Output the (x, y) coordinate of the center of the cell containing the given text.  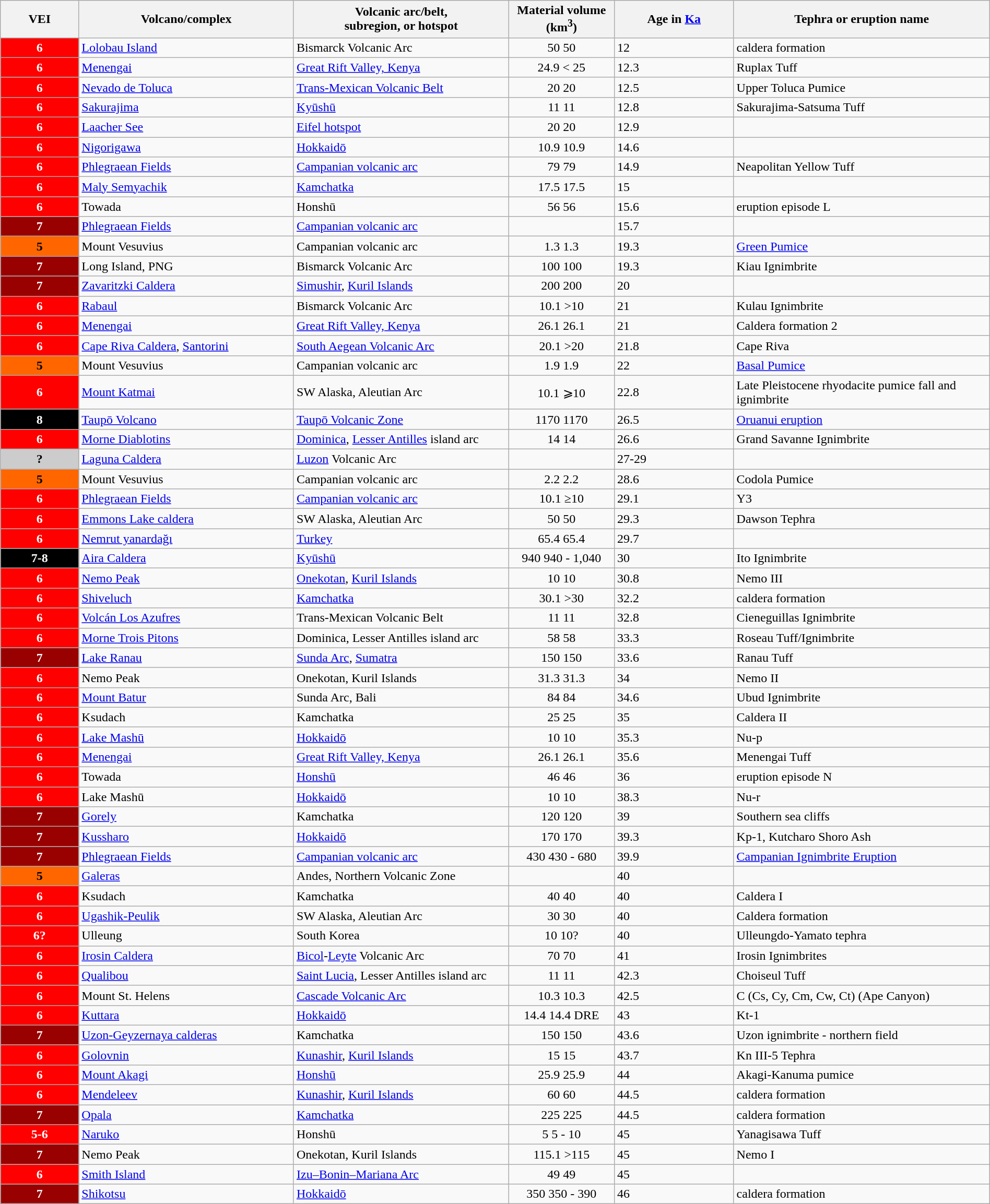
Shikotsu (186, 1194)
Kussharo (186, 837)
eruption episode L (862, 207)
6? (40, 936)
Basal Pumice (862, 365)
21.8 (675, 345)
Yanagisawa Tuff (862, 1135)
70 70 (561, 956)
Dawson Tephra (862, 519)
Long Island, PNG (186, 266)
Material volume (km3) (561, 19)
Morne Trois Pitons (186, 638)
Cape Riva (862, 345)
Eifel hotspot (401, 127)
Codola Pumice (862, 479)
10 10? (561, 936)
40 40 (561, 896)
42.5 (675, 995)
65.4 65.4 (561, 539)
22 (675, 365)
Mount Akagi (186, 1075)
15.6 (675, 207)
Nevado de Toluca (186, 87)
Turkey (401, 539)
South Korea (401, 936)
Caldera formation 2 (862, 326)
Mendeleev (186, 1095)
Mount Batur (186, 697)
Kulau Ignimbrite (862, 306)
56 56 (561, 207)
Nemo I (862, 1154)
Nigorigawa (186, 147)
940 940 - 1,040 (561, 558)
35.3 (675, 737)
Aira Caldera (186, 558)
26.6 (675, 439)
Luzon Volcanic Arc (401, 459)
170 170 (561, 837)
Galeras (186, 876)
Volcanic arc/belt,subregion, or hotspot (401, 19)
Y3 (862, 499)
35 (675, 717)
44 (675, 1075)
39 (675, 817)
Roseau Tuff/Ignimbrite (862, 638)
20.1 >20 (561, 345)
Caldera formation (862, 916)
Ito Ignimbrite (862, 558)
Rabaul (186, 306)
Upper Toluca Pumice (862, 87)
Neapolitan Yellow Tuff (862, 167)
41 (675, 956)
15 (675, 187)
350 350 - 390 (561, 1194)
Uzon ignimbrite - northern field (862, 1035)
12 (675, 47)
14 14 (561, 439)
Simushir, Kuril Islands (401, 286)
27-29 (675, 459)
8 (40, 419)
10.9 10.9 (561, 147)
Akagi-Kanuma pumice (862, 1075)
Gorely (186, 817)
29.3 (675, 519)
14.6 (675, 147)
Grand Savanne Ignimbrite (862, 439)
Oruanui eruption (862, 419)
Kiau Ignimbrite (862, 266)
Late Pleistocene rhyodacite pumice fall and ignimbrite (862, 392)
Campanian Ignimbrite Eruption (862, 856)
46 (675, 1194)
14.4 14.4 DRE (561, 1015)
Morne Diablotins (186, 439)
12.5 (675, 87)
5-6 (40, 1135)
7-8 (40, 558)
33.6 (675, 658)
Volcano/complex (186, 19)
34.6 (675, 697)
30.8 (675, 578)
Sakurajima (186, 107)
30 (675, 558)
25 25 (561, 717)
225 225 (561, 1115)
115.1 >115 (561, 1154)
Nu-r (862, 797)
Bicol-Leyte Volcanic Arc (401, 956)
43.6 (675, 1035)
eruption episode N (862, 777)
49 49 (561, 1174)
Taupō Volcanic Zone (401, 419)
Mount Katmai (186, 392)
Nemo II (862, 677)
79 79 (561, 167)
Cascade Volcanic Arc (401, 995)
14.9 (675, 167)
Uzon-Geyzernaya calderas (186, 1035)
Izu–Bonin–Mariana Arc (401, 1174)
C (Cs, Cy, Cm, Cw, Ct) (Ape Canyon) (862, 995)
24.9 < 25 (561, 67)
? (40, 459)
32.8 (675, 618)
Lolobau Island (186, 47)
Irosin Caldera (186, 956)
1170 1170 (561, 419)
Kn III-5 Tephra (862, 1055)
32.2 (675, 598)
Zavaritzki Caldera (186, 286)
33.3 (675, 638)
15.7 (675, 227)
Taupō Volcano (186, 419)
Sunda Arc, Sumatra (401, 658)
5 5 - 10 (561, 1135)
Ubud Ignimbrite (862, 697)
Volcán Los Azufres (186, 618)
30.1 >30 (561, 598)
Andes, Northern Volcanic Zone (401, 876)
Cieneguillas Ignimbrite (862, 618)
42.3 (675, 975)
120 120 (561, 817)
Menengai Tuff (862, 757)
Naruko (186, 1135)
43 (675, 1015)
Age in Ka (675, 19)
31.3 31.3 (561, 677)
29.7 (675, 539)
South Aegean Volcanic Arc (401, 345)
Choiseul Tuff (862, 975)
46 46 (561, 777)
430 430 - 680 (561, 856)
84 84 (561, 697)
10.1 ≥10 (561, 499)
10.1 >10 (561, 306)
34 (675, 677)
Smith Island (186, 1174)
Nemo III (862, 578)
Ulleungdo-Yamato tephra (862, 936)
39.9 (675, 856)
Tephra or eruption name (862, 19)
17.5 17.5 (561, 187)
Ranau Tuff (862, 658)
Ulleung (186, 936)
43.7 (675, 1055)
10.3 10.3 (561, 995)
35.6 (675, 757)
22.8 (675, 392)
Mount St. Helens (186, 995)
39.3 (675, 837)
Laacher See (186, 127)
Shiveluch (186, 598)
Saint Lucia, Lesser Antilles island arc (401, 975)
26.5 (675, 419)
Green Pumice (862, 246)
1.9 1.9 (561, 365)
12.3 (675, 67)
Opala (186, 1115)
VEI (40, 19)
58 58 (561, 638)
Golovnin (186, 1055)
Qualibou (186, 975)
20 (675, 286)
Kuttara (186, 1015)
Irosin Ignimbrites (862, 956)
28.6 (675, 479)
30 30 (561, 916)
Kp-1, Kutcharo Shoro Ash (862, 837)
Caldera II (862, 717)
12.9 (675, 127)
38.3 (675, 797)
Sakurajima-Satsuma Tuff (862, 107)
Ugashik-Peulik (186, 916)
Southern sea cliffs (862, 817)
100 100 (561, 266)
Lake Ranau (186, 658)
12.8 (675, 107)
Kt-1 (862, 1015)
15 15 (561, 1055)
Laguna Caldera (186, 459)
10.1 ⩾10 (561, 392)
Maly Semyachik (186, 187)
Nemrut yanardağı (186, 539)
Nu-p (862, 737)
Cape Riva Caldera, Santorini (186, 345)
Sunda Arc, Bali (401, 697)
25.9 25.9 (561, 1075)
29.1 (675, 499)
2.2 2.2 (561, 479)
Emmons Lake caldera (186, 519)
200 200 (561, 286)
1.3 1.3 (561, 246)
36 (675, 777)
Caldera I (862, 896)
Ruplax Tuff (862, 67)
60 60 (561, 1095)
